Pinpoint the cell where the given text exists, returning its [x, y] midpoint coordinate. 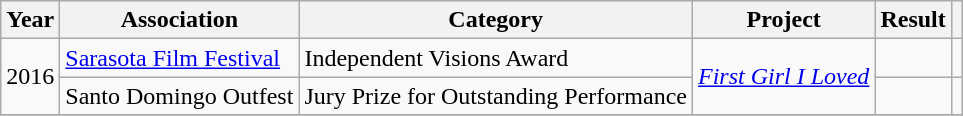
Category [496, 20]
Association [180, 20]
Year [30, 20]
Jury Prize for Outstanding Performance [496, 96]
Result [913, 20]
Project [784, 20]
2016 [30, 77]
Sarasota Film Festival [180, 58]
Independent Visions Award [496, 58]
Santo Domingo Outfest [180, 96]
First Girl I Loved [784, 77]
